Provide the (X, Y) coordinate of the cell's center where the given text is located.  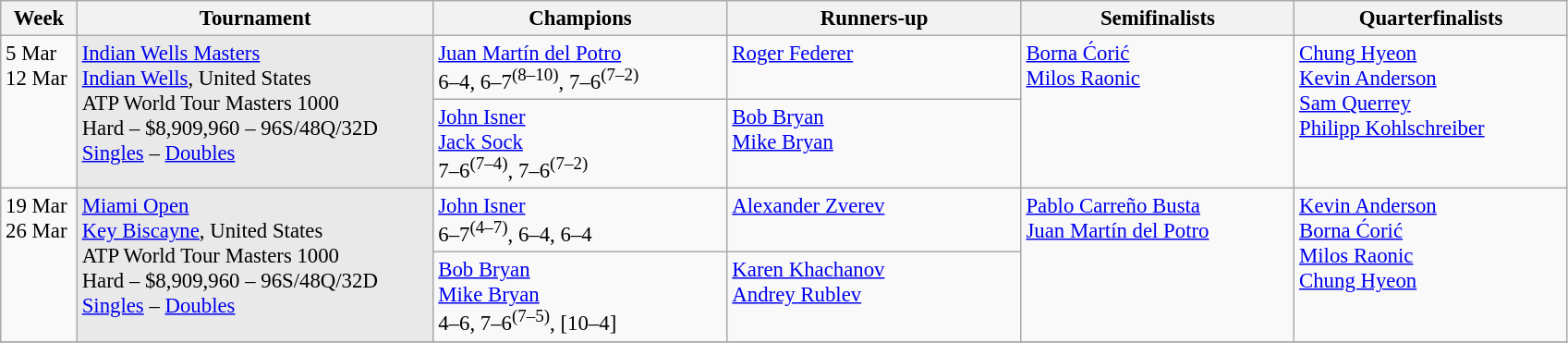
Karen Khachanov Andrey Rublev (874, 297)
Miami Open Key Biscayne, United StatesATP World Tour Masters 1000Hard – $8,909,960 – 96S/48Q/32DSingles – Doubles (255, 264)
Juan Martín del Potro 6–4, 6–7(8–10), 7–6(7–2) (580, 68)
Semifinalists (1158, 18)
John Isner 6–7(4–7), 6–4, 6–4 (580, 220)
Pablo Carreño Busta Juan Martín del Potro (1158, 264)
Kevin Anderson Borna Ćorić Milos Raonic Chung Hyeon (1431, 264)
Borna Ćorić Milos Raonic (1158, 113)
Runners-up (874, 18)
Quarterfinalists (1431, 18)
Bob Bryan Mike Bryan 4–6, 7–6(7–5), [10–4] (580, 297)
Bob Bryan Mike Bryan (874, 144)
Alexander Zverev (874, 220)
Champions (580, 18)
Roger Federer (874, 68)
Week (39, 18)
Tournament (255, 18)
5 Mar12 Mar (39, 113)
Chung Hyeon Kevin Anderson Sam Querrey Philipp Kohlschreiber (1431, 113)
John Isner Jack Sock 7–6(7–4), 7–6(7–2) (580, 144)
Indian Wells Masters Indian Wells, United StatesATP World Tour Masters 1000Hard – $8,909,960 – 96S/48Q/32DSingles – Doubles (255, 113)
19 Mar26 Mar (39, 264)
